Search for the cell housing the specified text and yield its (x, y) center coordinate. 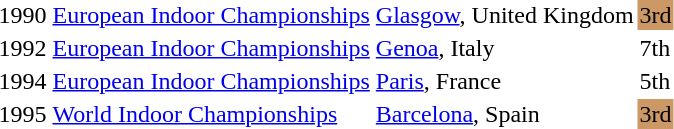
Paris, France (504, 81)
Genoa, Italy (504, 48)
Glasgow, United Kingdom (504, 15)
World Indoor Championships (211, 114)
Barcelona, Spain (504, 114)
5th (656, 81)
7th (656, 48)
